From the cell containing the given text, extract its center point as [X, Y] coordinate. 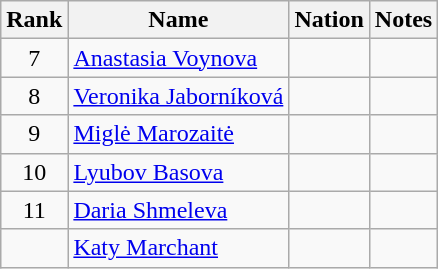
Miglė Marozaitė [178, 134]
11 [34, 210]
Lyubov Basova [178, 172]
Anastasia Voynova [178, 58]
Daria Shmeleva [178, 210]
Nation [329, 20]
Veronika Jaborníková [178, 96]
8 [34, 96]
Name [178, 20]
Rank [34, 20]
Notes [403, 20]
7 [34, 58]
10 [34, 172]
9 [34, 134]
Katy Marchant [178, 248]
